Locate the cell with the specified text and output its (X, Y) center coordinate. 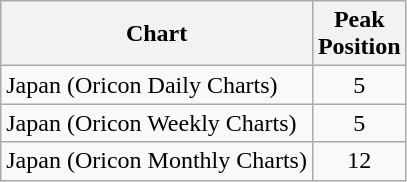
Japan (Oricon Daily Charts) (157, 85)
Japan (Oricon Weekly Charts) (157, 123)
Chart (157, 34)
Japan (Oricon Monthly Charts) (157, 161)
PeakPosition (359, 34)
12 (359, 161)
